Identify which cell holds the provided text, then report its (X, Y) central coordinate. 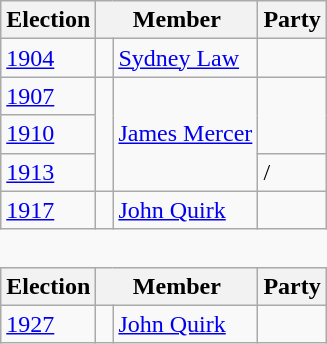
1917 (48, 210)
1907 (48, 96)
/ (292, 172)
James Mercer (186, 134)
1927 (48, 324)
1904 (48, 58)
Sydney Law (186, 58)
1910 (48, 134)
1913 (48, 172)
